Detect which cell encompasses the target text, then output its (x, y) center coordinate. 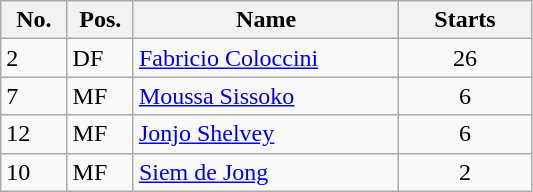
Starts (466, 20)
10 (34, 172)
Siem de Jong (266, 172)
DF (100, 58)
No. (34, 20)
Pos. (100, 20)
Name (266, 20)
Jonjo Shelvey (266, 134)
26 (466, 58)
7 (34, 96)
Fabricio Coloccini (266, 58)
Moussa Sissoko (266, 96)
12 (34, 134)
